Capture the cell that displays the provided text and extract its (X, Y) central coordinate. 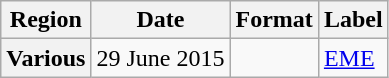
Format (274, 20)
Label (353, 20)
Region (46, 20)
EME (353, 58)
Various (46, 58)
Date (160, 20)
29 June 2015 (160, 58)
